From the cell containing the given text, extract its center point as (X, Y) coordinate. 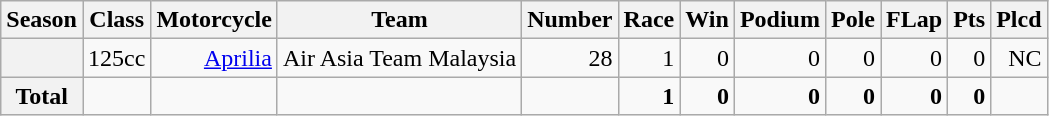
28 (570, 58)
Pts (970, 20)
Team (399, 20)
FLap (914, 20)
Podium (780, 20)
Motorcycle (214, 20)
Class (116, 20)
Win (708, 20)
Air Asia Team Malaysia (399, 58)
Race (649, 20)
Plcd (1019, 20)
Pole (852, 20)
125cc (116, 58)
Total (42, 96)
NC (1019, 58)
Number (570, 20)
Season (42, 20)
Aprilia (214, 58)
